Extract the (x, y) coordinate from the center of the cell holding the provided text.  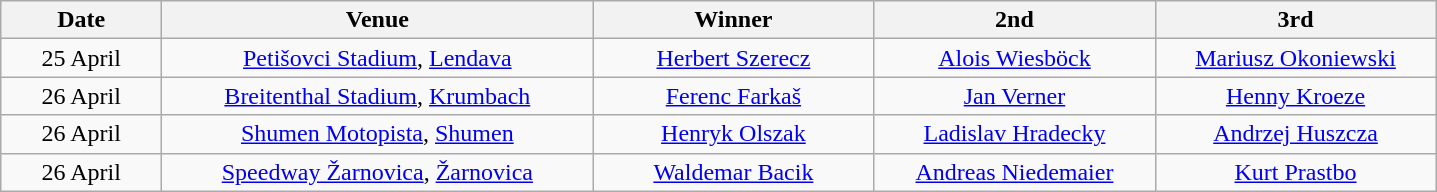
Winner (734, 20)
Date (82, 20)
Jan Verner (1014, 96)
3rd (1296, 20)
Speedway Žarnovica, Žarnovica (378, 172)
25 April (82, 58)
Andrzej Huszcza (1296, 134)
Waldemar Bacik (734, 172)
Henryk Olszak (734, 134)
Mariusz Okoniewski (1296, 58)
Herbert Szerecz (734, 58)
Henny Kroeze (1296, 96)
Breitenthal Stadium, Krumbach (378, 96)
Alois Wiesböck (1014, 58)
Andreas Niedemaier (1014, 172)
Shumen Motopista, Shumen (378, 134)
Petišovci Stadium, Lendava (378, 58)
Kurt Prastbo (1296, 172)
2nd (1014, 20)
Ladislav Hradecky (1014, 134)
Venue (378, 20)
Ferenc Farkaš (734, 96)
